For the text-containing cell, return its midpoint in (x, y) coordinate format. 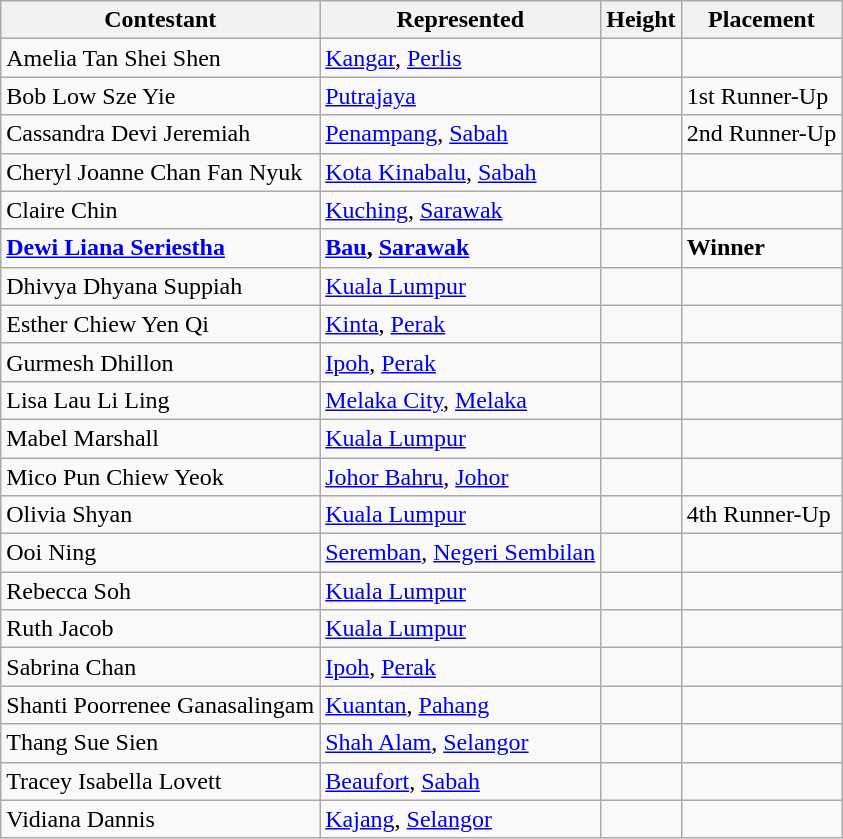
Olivia Shyan (160, 515)
Dhivya Dhyana Suppiah (160, 286)
Mabel Marshall (160, 438)
Gurmesh Dhillon (160, 362)
Dewi Liana Seriestha (160, 248)
Kuantan, Pahang (460, 705)
Seremban, Negeri Sembilan (460, 553)
Kinta, Perak (460, 324)
Amelia Tan Shei Shen (160, 58)
Tracey Isabella Lovett (160, 781)
Bau, Sarawak (460, 248)
Shanti Poorrenee Ganasalingam (160, 705)
Cassandra Devi Jeremiah (160, 134)
Winner (762, 248)
Claire Chin (160, 210)
Ruth Jacob (160, 629)
Sabrina Chan (160, 667)
Kuching, Sarawak (460, 210)
2nd Runner-Up (762, 134)
Esther Chiew Yen Qi (160, 324)
4th Runner-Up (762, 515)
Contestant (160, 20)
Johor Bahru, Johor (460, 477)
Height (641, 20)
Cheryl Joanne Chan Fan Nyuk (160, 172)
Kajang, Selangor (460, 819)
Mico Pun Chiew Yeok (160, 477)
1st Runner-Up (762, 96)
Rebecca Soh (160, 591)
Lisa Lau Li Ling (160, 400)
Penampang, Sabah (460, 134)
Thang Sue Sien (160, 743)
Melaka City, Melaka (460, 400)
Represented (460, 20)
Kangar, Perlis (460, 58)
Ooi Ning (160, 553)
Vidiana Dannis (160, 819)
Kota Kinabalu, Sabah (460, 172)
Placement (762, 20)
Bob Low Sze Yie (160, 96)
Shah Alam, Selangor (460, 743)
Beaufort, Sabah (460, 781)
Putrajaya (460, 96)
